Pinpoint the cell where the given text exists, returning its [x, y] midpoint coordinate. 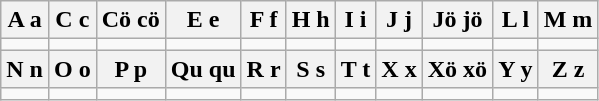
C c [72, 20]
P p [130, 69]
Z z [568, 69]
I i [356, 20]
M m [568, 20]
O o [72, 69]
A a [25, 20]
Y y [516, 69]
H h [310, 20]
J j [399, 20]
Qu qu [203, 69]
Xö xö [457, 69]
Jö jö [457, 20]
L l [516, 20]
F f [264, 20]
T t [356, 69]
X x [399, 69]
R r [264, 69]
E e [203, 20]
N n [25, 69]
Cö cö [130, 20]
S s [310, 69]
